Output the (x, y) coordinate of the center of the cell containing the given text.  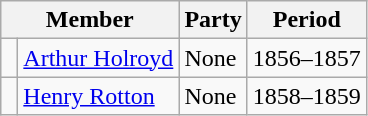
1858–1859 (306, 96)
1856–1857 (306, 58)
Member (90, 20)
Arthur Holroyd (98, 58)
Period (306, 20)
Henry Rotton (98, 96)
Party (213, 20)
